From the cell containing the given text, extract its center point as (X, Y) coordinate. 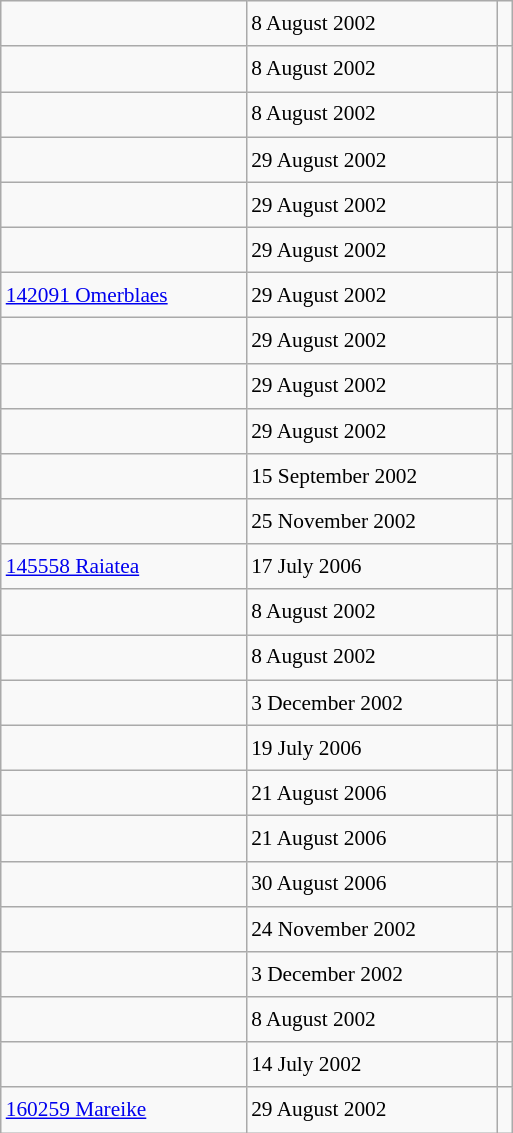
14 July 2002 (372, 1064)
17 July 2006 (372, 566)
15 September 2002 (372, 476)
145558 Raiatea (124, 566)
24 November 2002 (372, 928)
142091 Omerblaes (124, 296)
25 November 2002 (372, 522)
30 August 2006 (372, 884)
19 July 2006 (372, 748)
160259 Mareike (124, 1110)
